Locate the cell with the specified text and output its [x, y] center coordinate. 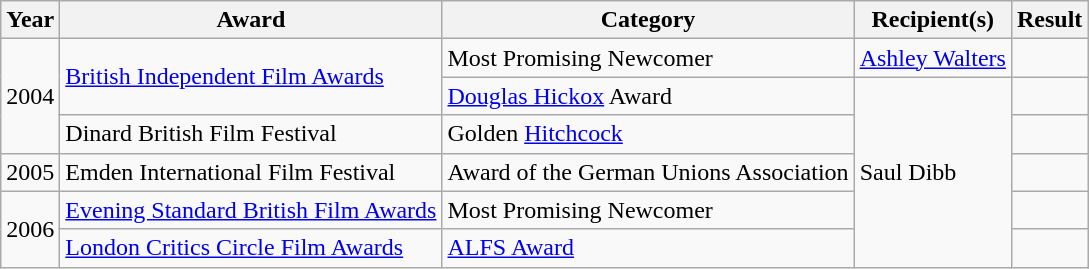
British Independent Film Awards [251, 77]
London Critics Circle Film Awards [251, 248]
Ashley Walters [932, 58]
Emden International Film Festival [251, 172]
2006 [30, 229]
Award [251, 20]
Category [648, 20]
ALFS Award [648, 248]
Saul Dibb [932, 172]
Year [30, 20]
Evening Standard British Film Awards [251, 210]
Dinard British Film Festival [251, 134]
Award of the German Unions Association [648, 172]
Golden Hitchcock [648, 134]
Recipient(s) [932, 20]
Douglas Hickox Award [648, 96]
2004 [30, 96]
Result [1049, 20]
2005 [30, 172]
